Return the [x, y] coordinate for the center point of the cell that contains the specified text.  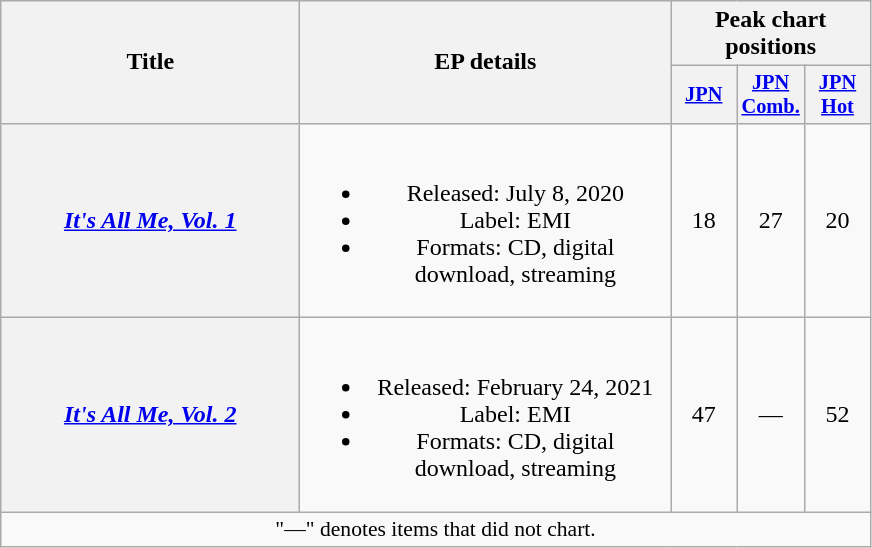
18 [704, 220]
Title [150, 62]
47 [704, 415]
It's All Me, Vol. 2 [150, 415]
Released: February 24, 2021Label: EMIFormats: CD, digital download, streaming [486, 415]
JPNHot [838, 95]
Released: July 8, 2020Label: EMIFormats: CD, digital download, streaming [486, 220]
Peak chart positions [771, 34]
27 [771, 220]
EP details [486, 62]
— [771, 415]
It's All Me, Vol. 1 [150, 220]
52 [838, 415]
JPN [704, 95]
20 [838, 220]
JPNComb. [771, 95]
"—" denotes items that did not chart. [436, 530]
